Scan for the cell matching the given text and deliver its [x, y] coordinate at center. 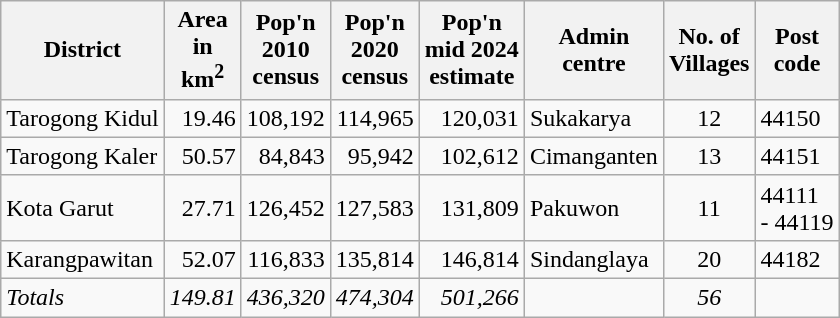
Cimanganten [594, 156]
Totals [82, 298]
District [82, 50]
11 [709, 208]
Kota Garut [82, 208]
27.71 [202, 208]
126,452 [286, 208]
127,583 [374, 208]
146,814 [472, 259]
114,965 [374, 118]
95,942 [374, 156]
50.57 [202, 156]
135,814 [374, 259]
No. of Villages [709, 50]
102,612 [472, 156]
116,833 [286, 259]
44151 [797, 156]
Admincentre [594, 50]
Sindanglaya [594, 259]
Pakuwon [594, 208]
Tarogong Kidul [82, 118]
Pop'n 2020census [374, 50]
44111- 44119 [797, 208]
149.81 [202, 298]
Pop'n 2010census [286, 50]
Postcode [797, 50]
84,843 [286, 156]
Sukakarya [594, 118]
436,320 [286, 298]
120,031 [472, 118]
Karangpawitan [82, 259]
108,192 [286, 118]
12 [709, 118]
Pop'n mid 2024estimate [472, 50]
13 [709, 156]
474,304 [374, 298]
44182 [797, 259]
131,809 [472, 208]
501,266 [472, 298]
Areain km2 [202, 50]
56 [709, 298]
44150 [797, 118]
Tarogong Kaler [82, 156]
19.46 [202, 118]
20 [709, 259]
52.07 [202, 259]
